From the cell containing the given text, extract its center point as [X, Y] coordinate. 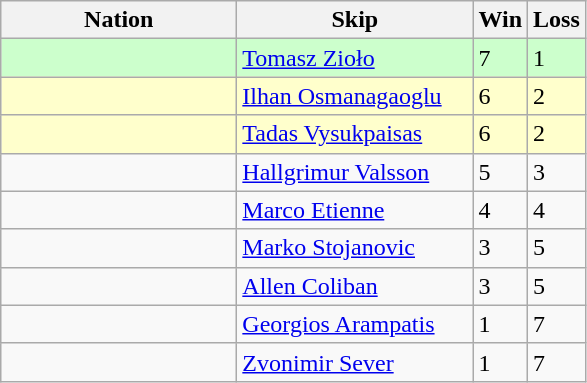
Skip [355, 20]
Georgios Arampatis [355, 324]
Marko Stojanovic [355, 248]
Loss [557, 20]
Tomasz Zioło [355, 58]
Allen Coliban [355, 286]
Zvonimir Sever [355, 362]
Win [500, 20]
Marco Etienne [355, 210]
Ilhan Osmanagaoglu [355, 96]
Tadas Vysukpaisas [355, 134]
Hallgrimur Valsson [355, 172]
Nation [119, 20]
